From the cell containing the given text, extract its center point as [x, y] coordinate. 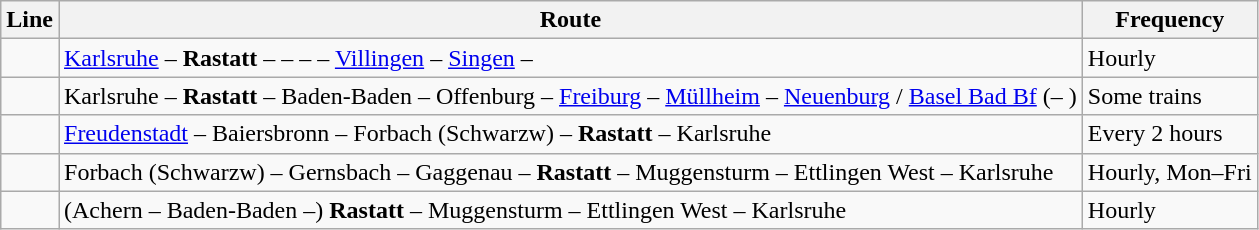
Route [570, 20]
Hourly, Mon–Fri [1170, 172]
Forbach (Schwarzw) – Gernsbach – Gaggenau – Rastatt – Muggensturm – Ettlingen West – Karlsruhe [570, 172]
(Achern – Baden-Baden –) Rastatt – Muggensturm – Ettlingen West – Karlsruhe [570, 210]
Some trains [1170, 96]
Karlsruhe – Rastatt – – – – Villingen – Singen – [570, 58]
Every 2 hours [1170, 134]
Frequency [1170, 20]
Freudenstadt – Baiersbronn – Forbach (Schwarzw) – Rastatt – Karlsruhe [570, 134]
Line [30, 20]
Karlsruhe – Rastatt – Baden-Baden – Offenburg – Freiburg – Müllheim – Neuenburg / Basel Bad Bf (– ) [570, 96]
